Find where the given text appears and provide that cell's center as [x, y] coordinate. 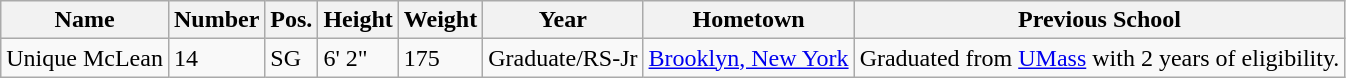
Unique McLean [85, 58]
6' 2" [358, 58]
Number [216, 20]
Hometown [748, 20]
Pos. [292, 20]
14 [216, 58]
175 [440, 58]
Graduated from UMass with 2 years of eligibility. [1100, 58]
SG [292, 58]
Year [563, 20]
Previous School [1100, 20]
Graduate/RS-Jr [563, 58]
Height [358, 20]
Brooklyn, New York [748, 58]
Weight [440, 20]
Name [85, 20]
